Output the (X, Y) coordinate of the center of the cell containing the given text.  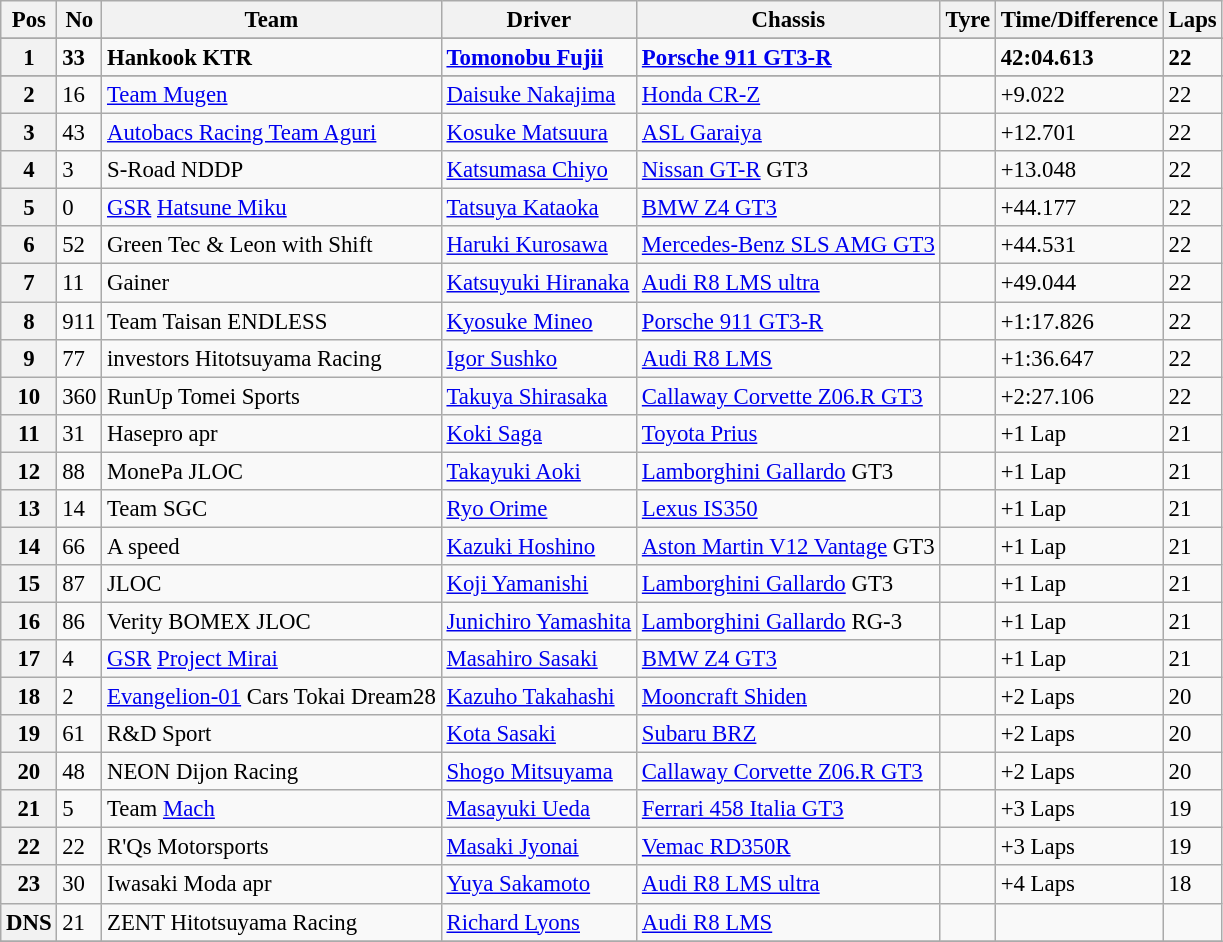
33 (80, 58)
Masayuki Ueda (538, 809)
Masahiro Sasaki (538, 659)
88 (80, 471)
GSR Hatsune Miku (272, 208)
NEON Dijon Racing (272, 772)
Masaki Jyonai (538, 847)
15 (29, 584)
42:04.613 (1079, 58)
66 (80, 546)
+2:27.106 (1079, 396)
77 (80, 358)
JLOC (272, 584)
Kyosuke Mineo (538, 321)
Team SGC (272, 509)
R'Qs Motorsports (272, 847)
911 (80, 321)
Tatsuya Kataoka (538, 208)
Verity BOMEX JLOC (272, 621)
A speed (272, 546)
Nissan GT-R GT3 (789, 170)
Iwasaki Moda apr (272, 885)
31 (80, 433)
1 (29, 58)
Koji Yamanishi (538, 584)
Subaru BRZ (789, 734)
Gainer (272, 283)
Lamborghini Gallardo RG-3 (789, 621)
Ferrari 458 Italia GT3 (789, 809)
Team Mugen (272, 95)
Ryo Orime (538, 509)
S-Road NDDP (272, 170)
61 (80, 734)
ASL Garaiya (789, 133)
Takuya Shirasaka (538, 396)
Driver (538, 20)
Autobacs Racing Team Aguri (272, 133)
Katsumasa Chiyo (538, 170)
Shogo Mitsuyama (538, 772)
Hankook KTR (272, 58)
DNS (29, 922)
9 (29, 358)
+1:17.826 (1079, 321)
Evangelion-01 Cars Tokai Dream28 (272, 697)
12 (29, 471)
Team Taisan ENDLESS (272, 321)
Kosuke Matsuura (538, 133)
Katsuyuki Hiranaka (538, 283)
Aston Martin V12 Vantage GT3 (789, 546)
Time/Difference (1079, 20)
+49.044 (1079, 283)
13 (29, 509)
8 (29, 321)
Koki Saga (538, 433)
+13.048 (1079, 170)
Junichiro Yamashita (538, 621)
Team Mach (272, 809)
Vemac RD350R (789, 847)
Tyre (968, 20)
Green Tec & Leon with Shift (272, 245)
No (80, 20)
Honda CR-Z (789, 95)
investors Hitotsuyama Racing (272, 358)
+1:36.647 (1079, 358)
+12.701 (1079, 133)
52 (80, 245)
Laps (1192, 20)
Lexus IS350 (789, 509)
Yuya Sakamoto (538, 885)
Kazuki Hoshino (538, 546)
30 (80, 885)
R&D Sport (272, 734)
ZENT Hitotsuyama Racing (272, 922)
0 (80, 208)
Chassis (789, 20)
Kazuho Takahashi (538, 697)
6 (29, 245)
Pos (29, 20)
Haruki Kurosawa (538, 245)
86 (80, 621)
Igor Sushko (538, 358)
7 (29, 283)
GSR Project Mirai (272, 659)
48 (80, 772)
MonePa JLOC (272, 471)
360 (80, 396)
Takayuki Aoki (538, 471)
Kota Sasaki (538, 734)
RunUp Tomei Sports (272, 396)
+44.177 (1079, 208)
Richard Lyons (538, 922)
87 (80, 584)
23 (29, 885)
17 (29, 659)
Mooncraft Shiden (789, 697)
43 (80, 133)
Tomonobu Fujii (538, 58)
+44.531 (1079, 245)
Toyota Prius (789, 433)
Daisuke Nakajima (538, 95)
10 (29, 396)
+9.022 (1079, 95)
Hasepro apr (272, 433)
+4 Laps (1079, 885)
Mercedes-Benz SLS AMG GT3 (789, 245)
Team (272, 20)
